Search for the cell housing the specified text and yield its (X, Y) center coordinate. 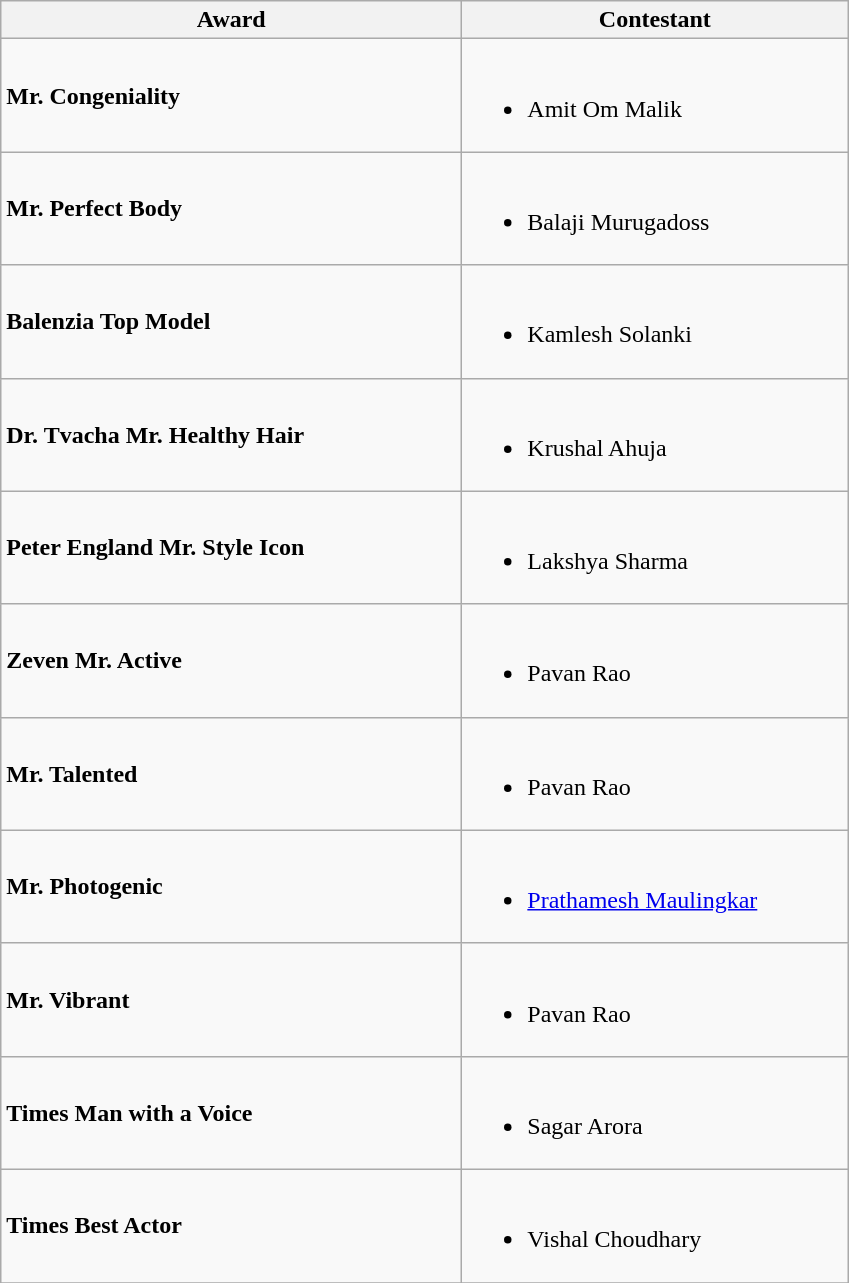
Mr. Perfect Body (232, 208)
Prathamesh Maulingkar (655, 886)
Balaji Murugadoss (655, 208)
Award (232, 20)
Krushal Ahuja (655, 434)
Mr. Talented (232, 774)
Sagar Arora (655, 1112)
Times Man with a Voice (232, 1112)
Mr. Vibrant (232, 1000)
Vishal Choudhary (655, 1226)
Balenzia Top Model (232, 322)
Zeven Mr. Active (232, 660)
Mr. Congeniality (232, 96)
Amit Om Malik (655, 96)
Mr. Photogenic (232, 886)
Kamlesh Solanki (655, 322)
Dr. Tvacha Mr. Healthy Hair (232, 434)
Contestant (655, 20)
Lakshya Sharma (655, 548)
Times Best Actor (232, 1226)
Peter England Mr. Style Icon (232, 548)
